Scan for the cell matching the given text and deliver its (X, Y) coordinate at center. 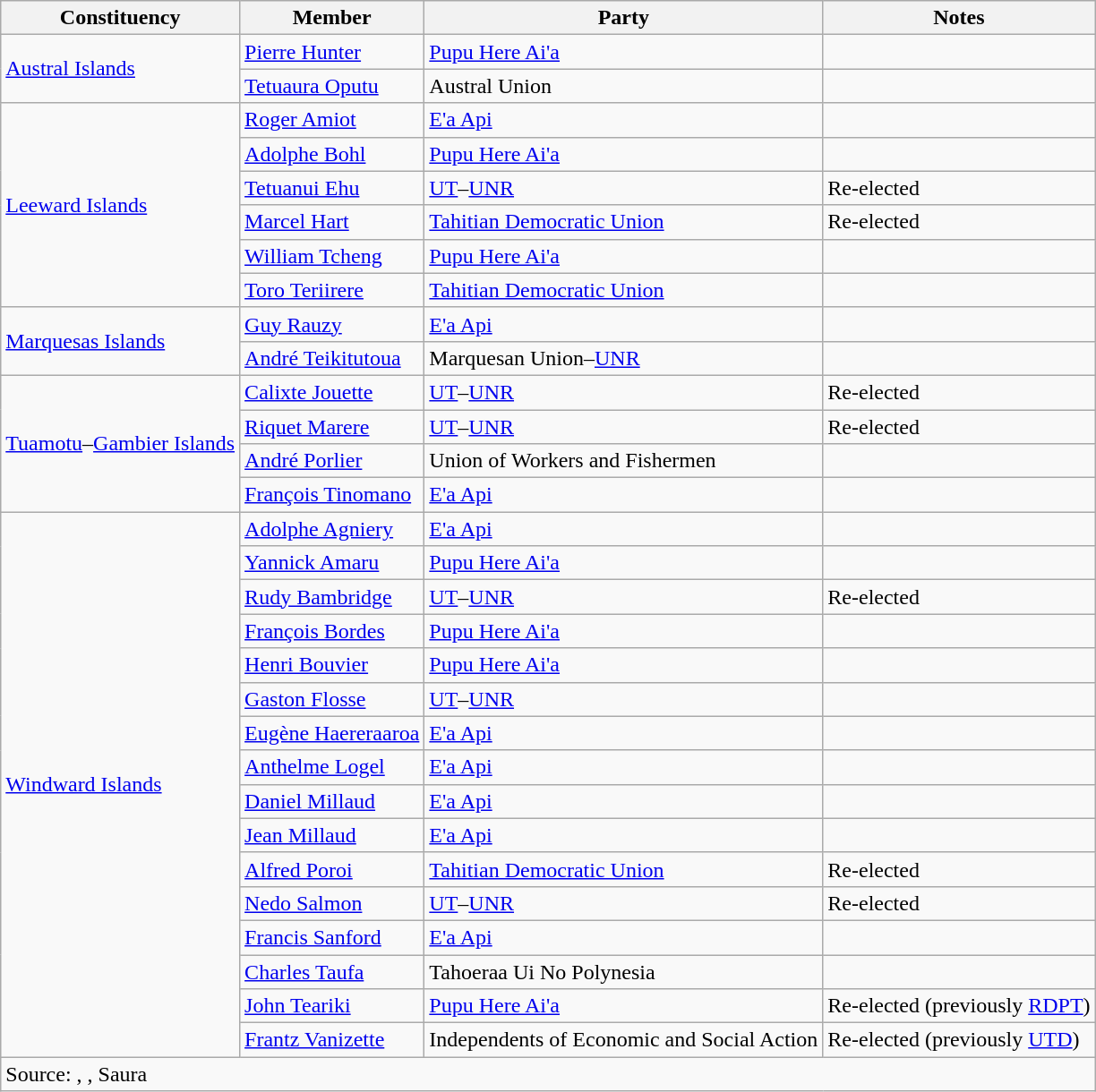
Henri Bouvier (332, 665)
Austral Islands (120, 69)
Anthelme Logel (332, 767)
Guy Rauzy (332, 324)
Pierre Hunter (332, 52)
Adolphe Agniery (332, 529)
Frantz Vanizette (332, 1040)
Source: , , Saura (548, 1074)
Union of Workers and Fishermen (623, 461)
Gaston Flosse (332, 699)
Re-elected (previously RDPT) (959, 1006)
François Tinomano (332, 495)
William Tcheng (332, 256)
Tahoeraa Ui No Polynesia (623, 971)
Austral Union (623, 86)
Jean Millaud (332, 835)
Notes (959, 18)
Constituency (120, 18)
Adolphe Bohl (332, 154)
Independents of Economic and Social Action (623, 1040)
Tuamotu–Gambier Islands (120, 443)
Francis Sanford (332, 937)
Toro Teriirere (332, 290)
Marcel Hart (332, 222)
André Porlier (332, 461)
Marquesas Islands (120, 341)
Daniel Millaud (332, 801)
Tetuanui Ehu (332, 188)
Tetuaura Oputu (332, 86)
Charles Taufa (332, 971)
Re-elected (previously UTD) (959, 1040)
John Teariki (332, 1006)
Roger Amiot (332, 120)
Member (332, 18)
Windward Islands (120, 784)
Alfred Poroi (332, 869)
André Teikitutoua (332, 358)
Rudy Bambridge (332, 597)
Yannick Amaru (332, 563)
Calixte Jouette (332, 392)
Nedo Salmon (332, 903)
Leeward Islands (120, 205)
Marquesan Union–UNR (623, 358)
Riquet Marere (332, 427)
François Bordes (332, 631)
Eugène Haereraaroa (332, 733)
Party (623, 18)
